Determine the [x, y] coordinate at the center of the cell enclosing the given text.  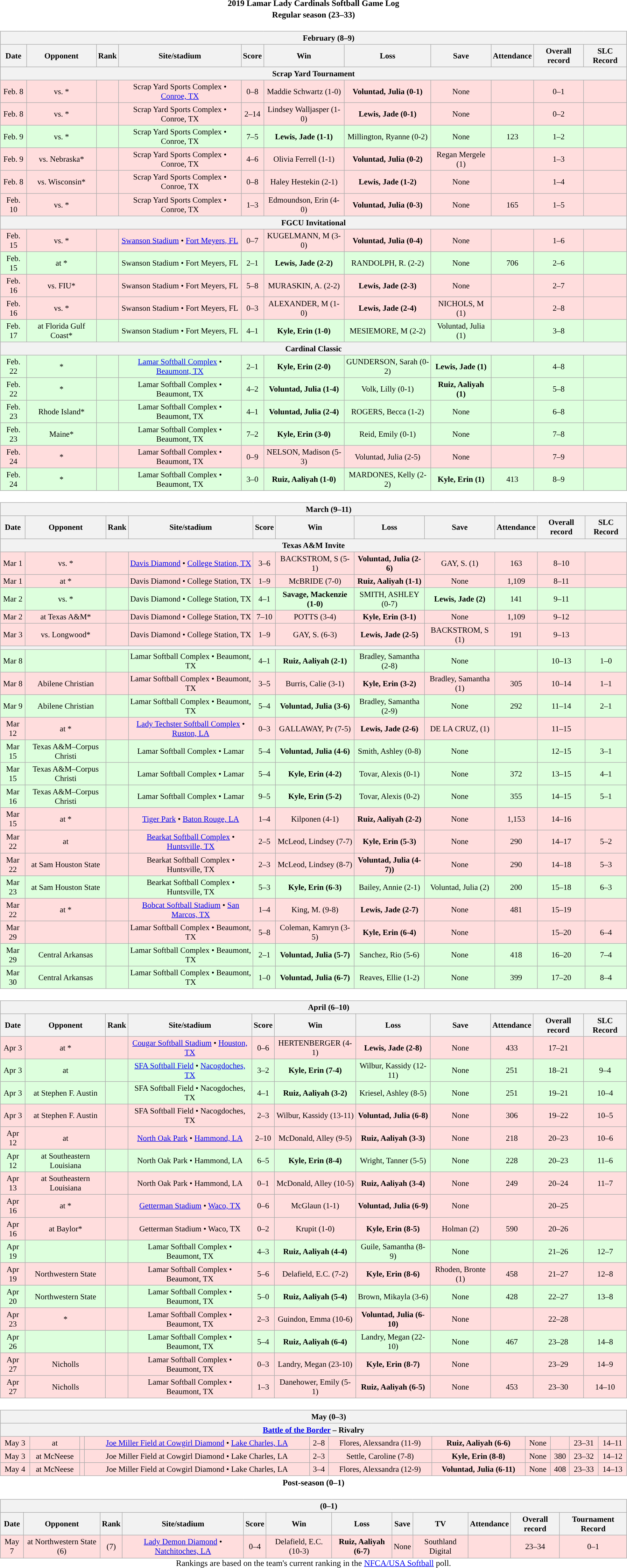
Bradley, Samantha (2-9) [389, 706]
Kyle, Erin (2-0) [304, 367]
Ruiz, Aaliyah (3-3) [393, 1138]
228 [512, 1161]
at Florida Gulf Coast* [62, 331]
10–4 [605, 1093]
Ruiz, Aaliyah (3-2) [315, 1093]
Lady Demon Diamond • Natchitoches, LA [183, 1547]
Ruiz, Aaliyah (5-4) [315, 1296]
Maine* [62, 435]
Delafield, E.C. (7-2) [315, 1274]
408 [560, 1469]
Voluntad, Julia (5-7) [315, 955]
306 [512, 1116]
Ruiz, Aaliyah (6-7) [362, 1547]
Maddie Schwartz (1-0) [304, 92]
2–7 [558, 286]
Guile, Samantha (8-9) [393, 1251]
McLeod, Lindsey (8-7) [315, 864]
14–17 [561, 842]
Wright, Tanner (5-5) [393, 1161]
Voluntad, Julia (1) [461, 331]
9–5 [265, 796]
8–9 [558, 479]
372 [516, 774]
Battle of the Border – Rivalry [313, 1430]
Lindsey Walljasper (1-0) [304, 114]
Delafield, E.C. (10-3) [299, 1547]
Cougar Softball Stadium • Houston, TX [190, 1048]
9–12 [561, 617]
12–15 [561, 752]
Texas A&M Invite [313, 545]
13–15 [561, 774]
6–8 [558, 412]
POTTS (3-4) [315, 617]
Mar 12 [13, 729]
Feb. 17 [13, 331]
141 [516, 599]
Lewis, Jade (2-3) [388, 286]
4–8 [558, 367]
Cardinal Classic [313, 349]
8–10 [561, 563]
Ruiz, Aaliyah (1) [461, 389]
11–14 [561, 706]
4–6 [253, 160]
MURASKIN, A. (2-2) [304, 286]
7–9 [558, 457]
May 7 [12, 1547]
Ruiz, Aaliyah (6-4) [315, 1342]
KUGELMANN, M (3-0) [304, 240]
Ruiz, Aaliyah (1-1) [389, 581]
February (8–9) [313, 38]
Voluntad, Julia (0-4) [388, 240]
Kyle, Erin (8-4) [315, 1161]
Voluntad, Julia (4-7)) [389, 864]
22–28 [558, 1319]
Ruiz, Aaliyah (6-5) [393, 1387]
Voluntad, Julia (6-10) [393, 1319]
2–6 [558, 263]
19–21 [558, 1093]
vs. Longwood* [65, 635]
23–33 [584, 1469]
1–1 [606, 684]
23–31 [584, 1443]
19–22 [558, 1116]
SMITH, ASHLEY (0-7) [389, 599]
5–1 [606, 796]
380 [560, 1456]
23–34 [535, 1547]
7–2 [253, 435]
Holman (2) [460, 1228]
May 4 [15, 1469]
Edmoundson, Erin (4-0) [304, 204]
Landry, Megan (23-10) [315, 1364]
165 [512, 204]
3–1 [606, 752]
Wilbur, Kassidy (12-11) [393, 1070]
433 [512, 1048]
Voluntad, Julia (2) [460, 887]
200 [516, 887]
Voluntad, Julia (4-6) [315, 752]
Bailey, Annie (2-1) [389, 887]
22–27 [558, 1296]
13–8 [605, 1296]
Lady Techster Softball Complex • Ruston, LA [191, 729]
453 [512, 1387]
Lewis, Jade (2-5) [389, 635]
23–30 [558, 1387]
Ruiz, Aaliyah (2-1) [315, 661]
McBRIDE (7-0) [315, 581]
17–20 [561, 977]
Krupit (1-0) [315, 1228]
ALEXANDER, M (1-0) [304, 308]
20–25 [558, 1206]
Kriesel, Ashley (8-5) [393, 1093]
King, M. (9-8) [315, 910]
10–13 [561, 661]
11–6 [605, 1161]
Lewis, Jade (1) [461, 367]
Lewis, Jade (2-7) [389, 910]
Kyle, Erin (6-3) [315, 887]
Danehower, Emily (5-1) [315, 1387]
Haley Hestekin (2-1) [304, 182]
0–4 [255, 1547]
3–2 [263, 1070]
Kyle, Erin (5-2) [315, 796]
Guindon, Emma (10-6) [315, 1319]
Rhode Island* [62, 412]
BACKSTROM, S (5-1) [315, 563]
23–32 [584, 1456]
McDonald, Alley (10-5) [315, 1183]
MARDONES, Kelly (2-2) [388, 479]
4–2 [253, 389]
Apr 23 [13, 1319]
Voluntad, Julia (2-5) [388, 457]
RANDOLPH, R. (2-2) [388, 263]
March (9–11) [313, 509]
Ruiz, Aaliyah (6-6) [479, 1443]
23–28 [558, 1342]
481 [516, 910]
10–5 [605, 1116]
14–11 [612, 1443]
15–20 [561, 932]
Lewis, Jade (0-1) [388, 114]
14–10 [605, 1387]
Apr 26 [13, 1342]
Tovar, Alexis (0-1) [389, 774]
Ruiz, Aaliyah (2-2) [389, 819]
458 [512, 1274]
May (0–3) [313, 1417]
Apr 20 [13, 1296]
Kyle, Erin (5-3) [389, 842]
MESIEMORE, M (2-2) [388, 331]
Mar 23 [13, 887]
Lewis, Jade (2) [460, 599]
BACKSTROM, S (1) [460, 635]
Regan Mergele (1) [461, 160]
590 [512, 1228]
Feb. 10 [13, 204]
9–13 [561, 635]
Flores, Alexsandra (12-9) [380, 1469]
Lewis, Jade (2-8) [393, 1048]
20–24 [558, 1183]
1–5 [558, 204]
14–15 [561, 796]
Smith, Ashley (0-8) [389, 752]
15–19 [561, 910]
Voluntad, Julia (0-3) [388, 204]
11–7 [605, 1183]
2–10 [263, 1138]
5–2 [606, 842]
3–6 [265, 563]
Rhoden, Bronte (1) [460, 1274]
Bradley, Samantha (2-8) [389, 661]
vs. Nebraska* [62, 160]
Lewis, Jade (1-2) [388, 182]
12–7 [605, 1251]
Kyle, Erin (8-6) [393, 1274]
15–18 [561, 887]
123 [512, 136]
Reaves, Ellie (1-2) [389, 977]
Lewis, Jade (2-2) [304, 263]
191 [516, 635]
355 [516, 796]
GAY, S. (6-3) [315, 635]
McDonald, Alley (9-5) [315, 1138]
1–6 [558, 240]
Landry, Megan (22-10) [393, 1342]
Kyle, Erin (4-2) [315, 774]
Kyle, Erin (3-1) [389, 617]
163 [516, 563]
Voluntad, Julia (2-4) [304, 412]
2–14 [253, 114]
Kyle, Erin (3-0) [304, 435]
292 [516, 706]
NELSON, Madison (5-3) [304, 457]
218 [512, 1138]
Settle, Caroline (7-8) [380, 1456]
Kyle, Erin (8-5) [393, 1228]
6–4 [606, 932]
McLeod, Lindsey (7-7) [315, 842]
14–18 [561, 864]
Wilbur, Kassidy (13-11) [315, 1116]
5–6 [263, 1274]
DE LA CRUZ, (1) [460, 729]
Reid, Emily (0-1) [388, 435]
18–21 [558, 1070]
HERTENBERGER (4-1) [315, 1048]
Tiger Park • Baton Rouge, LA [191, 819]
Scrap Yard Tournament [313, 73]
Kyle, Erin (1-0) [304, 331]
Ruiz, Aaliyah (3-4) [393, 1183]
NICHOLS, M (1) [461, 308]
12–8 [605, 1274]
305 [516, 684]
Lewis, Jade (1-1) [304, 136]
14–13 [612, 1469]
3–5 [265, 684]
2–5 [265, 842]
Bradley, Samantha (1) [460, 684]
Sanchez, Rio (5-6) [389, 955]
21–26 [558, 1251]
249 [512, 1183]
9–4 [605, 1070]
Millington, Ryanne (0-2) [388, 136]
April (6–10) [313, 1007]
7–10 [265, 617]
6–3 [606, 887]
Voluntad, Julia (0-1) [388, 92]
vs. Wisconsin* [62, 182]
14–12 [612, 1456]
Kilponen (4-1) [315, 819]
(0–1) [313, 1506]
Kyle, Erin (1) [461, 479]
Bobcat Softball Stadium • San Marcos, TX [191, 910]
Kyle, Erin (3-2) [389, 684]
GAY, S. (1) [460, 563]
(7) [111, 1547]
Voluntad, Julia (6-9) [393, 1206]
at Texas A&M* [65, 617]
Tournament Record [593, 1524]
Voluntad, Julia (1-4) [304, 389]
9–11 [561, 599]
413 [512, 479]
Savage, Mackenzie (1-0) [315, 599]
6–5 [263, 1161]
Kyle, Erin (7-4) [315, 1070]
8–11 [561, 581]
3–4 [319, 1469]
14–9 [605, 1364]
1–2 [558, 136]
14–8 [605, 1342]
4–3 [263, 1251]
10–6 [605, 1138]
10–14 [561, 684]
Apr 13 [13, 1183]
14–16 [561, 819]
GUNDERSON, Sarah (0-2) [388, 367]
TV [441, 1524]
418 [516, 955]
Brown, Mikayla (3-6) [393, 1296]
Olivia Ferrell (1-1) [304, 160]
McGlaun (1-1) [315, 1206]
at Baylor* [65, 1228]
Voluntad, Julia (2-6) [389, 563]
0–7 [253, 240]
vs. FIU* [62, 286]
706 [512, 263]
at Northwestern State (6) [62, 1547]
7–8 [558, 435]
23–29 [558, 1364]
3–0 [253, 479]
Voluntad, Julia (6-11) [479, 1469]
GALLAWAY, Pr (7-5) [315, 729]
Coleman, Kamryn (3-5) [315, 932]
16–20 [561, 955]
20–26 [558, 1228]
Voluntad, Julia (3-6) [315, 706]
Kyle, Erin (8-7) [393, 1364]
Flores, Alexsandra (11-9) [380, 1443]
428 [512, 1296]
0–9 [253, 457]
Kyle, Erin (6-4) [389, 932]
ROGERS, Becca (1-2) [388, 412]
8–4 [606, 977]
11–15 [561, 729]
Ruiz, Aaliyah (4-4) [315, 1251]
Kyle, Erin (8-8) [479, 1456]
7–4 [606, 955]
Volk, Lilly (0-1) [388, 389]
17–21 [558, 1048]
Tovar, Alexis (0-2) [389, 796]
Mar 16 [13, 796]
Ruiz, Aaliyah (1-0) [304, 479]
Mar 3 [13, 635]
7–5 [253, 136]
Mar 30 [13, 977]
Burris, Calie (3-1) [315, 684]
21–27 [558, 1274]
399 [516, 977]
Voluntad, Julia (0-2) [388, 160]
Voluntad, Julia (6-7) [315, 977]
Lewis, Jade (2-4) [388, 308]
Lewis, Jade (2-6) [389, 729]
Mar 9 [13, 706]
3–8 [558, 331]
467 [512, 1342]
1,153 [516, 819]
Voluntad, Julia (6-8) [393, 1116]
FGCU Invitational [313, 223]
5–0 [263, 1296]
Southland Digital [441, 1547]
